Extract the (x, y) coordinate from the center of the cell holding the provided text.  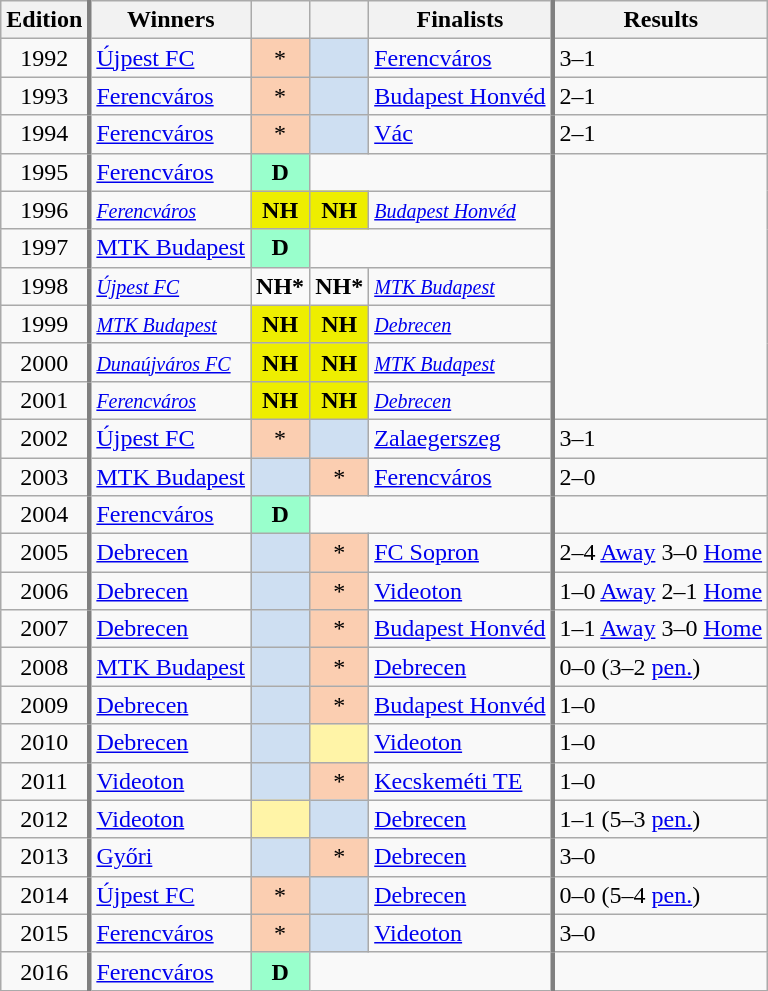
2013 (46, 857)
Vác (461, 134)
Finalists (461, 20)
1997 (46, 248)
1–1 Away 3–0 Home (660, 629)
FC Sopron (461, 553)
Edition (46, 20)
0–0 (3–2 pen.) (660, 667)
Győri (170, 857)
1994 (46, 134)
1992 (46, 58)
2007 (46, 629)
Kecskeméti TE (461, 781)
1996 (46, 210)
2000 (46, 362)
2001 (46, 400)
1998 (46, 286)
2009 (46, 705)
1993 (46, 96)
2–4 Away 3–0 Home (660, 553)
2–0 (660, 477)
2015 (46, 933)
1995 (46, 172)
Dunaújváros FC (170, 362)
2014 (46, 895)
2008 (46, 667)
Winners (170, 20)
1999 (46, 324)
0–0 (5–4 pen.) (660, 895)
Results (660, 20)
2006 (46, 591)
2005 (46, 553)
2011 (46, 781)
2004 (46, 515)
1–1 (5–3 pen.) (660, 819)
1–0 Away 2–1 Home (660, 591)
Zalaegerszeg (461, 438)
2010 (46, 743)
2012 (46, 819)
2002 (46, 438)
2003 (46, 477)
2016 (46, 971)
